Pinpoint the cell where the given text exists, returning its [x, y] midpoint coordinate. 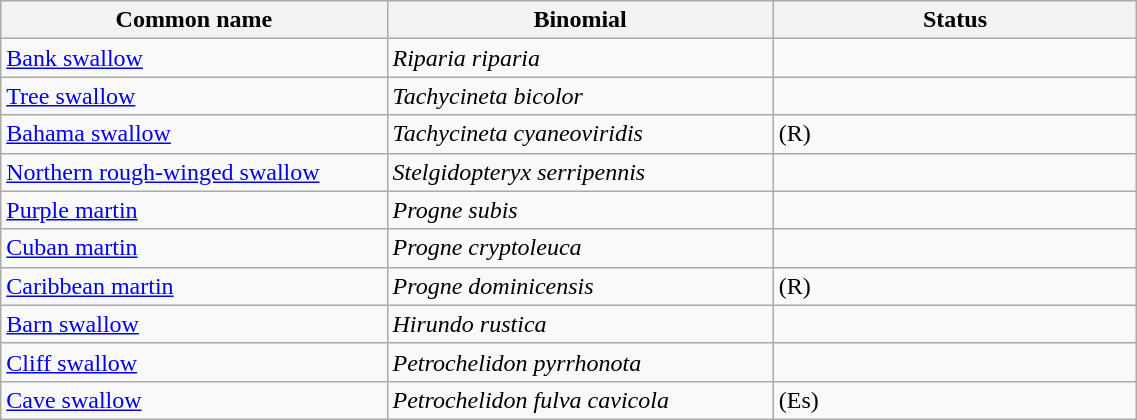
Barn swallow [194, 324]
Riparia riparia [580, 58]
Cuban martin [194, 248]
Northern rough-winged swallow [194, 172]
Tachycineta cyaneoviridis [580, 134]
Tachycineta bicolor [580, 96]
Petrochelidon fulva cavicola [580, 400]
Progne cryptoleuca [580, 248]
Tree swallow [194, 96]
Bahama swallow [194, 134]
Status [955, 20]
Progne subis [580, 210]
Petrochelidon pyrrhonota [580, 362]
Cliff swallow [194, 362]
(Es) [955, 400]
Stelgidopteryx serripennis [580, 172]
Common name [194, 20]
Hirundo rustica [580, 324]
Caribbean martin [194, 286]
Bank swallow [194, 58]
Binomial [580, 20]
Cave swallow [194, 400]
Purple martin [194, 210]
Progne dominicensis [580, 286]
